Capture the cell that displays the provided text and extract its [x, y] central coordinate. 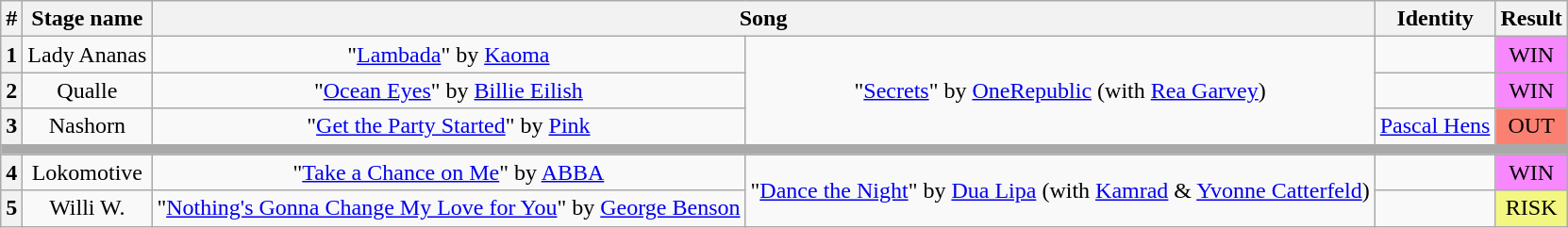
"Dance the Night" by Dua Lipa (with Kamrad & Yvonne Catterfeld) [1060, 190]
Pascal Hens [1435, 126]
Song [763, 19]
3 [11, 126]
Stage name [87, 19]
# [11, 19]
Qualle [87, 90]
"Nothing's Gonna Change My Love for You" by George Benson [449, 208]
Willi W. [87, 208]
Result [1531, 19]
RISK [1531, 208]
Lokomotive [87, 172]
Identity [1435, 19]
Lady Ananas [87, 55]
4 [11, 172]
"Secrets" by OneRepublic (with Rea Garvey) [1060, 90]
"Take a Chance on Me" by ABBA [449, 172]
5 [11, 208]
OUT [1531, 126]
2 [11, 90]
"Get the Party Started" by Pink [449, 126]
"Ocean Eyes" by Billie Eilish [449, 90]
1 [11, 55]
"Lambada" by Kaoma [449, 55]
Nashorn [87, 126]
